Locate the cell with the specified text and output its (X, Y) center coordinate. 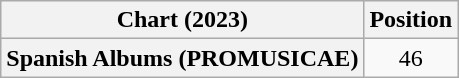
Spanish Albums (PROMUSICAE) (182, 58)
Chart (2023) (182, 20)
Position (411, 20)
46 (411, 58)
